Search for the cell housing the specified text and yield its [X, Y] center coordinate. 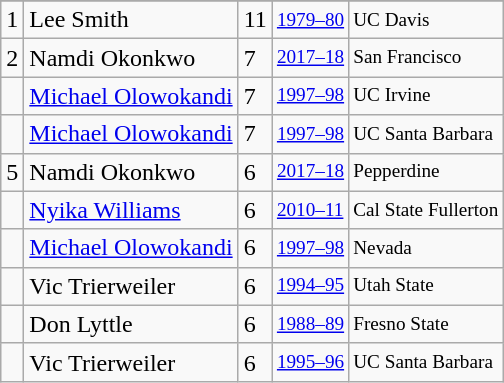
11 [255, 20]
1988–89 [310, 324]
Don Lyttle [131, 324]
San Francisco [426, 58]
1979–80 [310, 20]
5 [12, 172]
UC Irvine [426, 96]
Pepperdine [426, 172]
Cal State Fullerton [426, 210]
Lee Smith [131, 20]
1 [12, 20]
UC Davis [426, 20]
Nyika Williams [131, 210]
1994–95 [310, 286]
1995–96 [310, 362]
2010–11 [310, 210]
2 [12, 58]
Utah State [426, 286]
Nevada [426, 248]
Fresno State [426, 324]
